Return the (x, y) coordinate for the center point of the cell that contains the specified text.  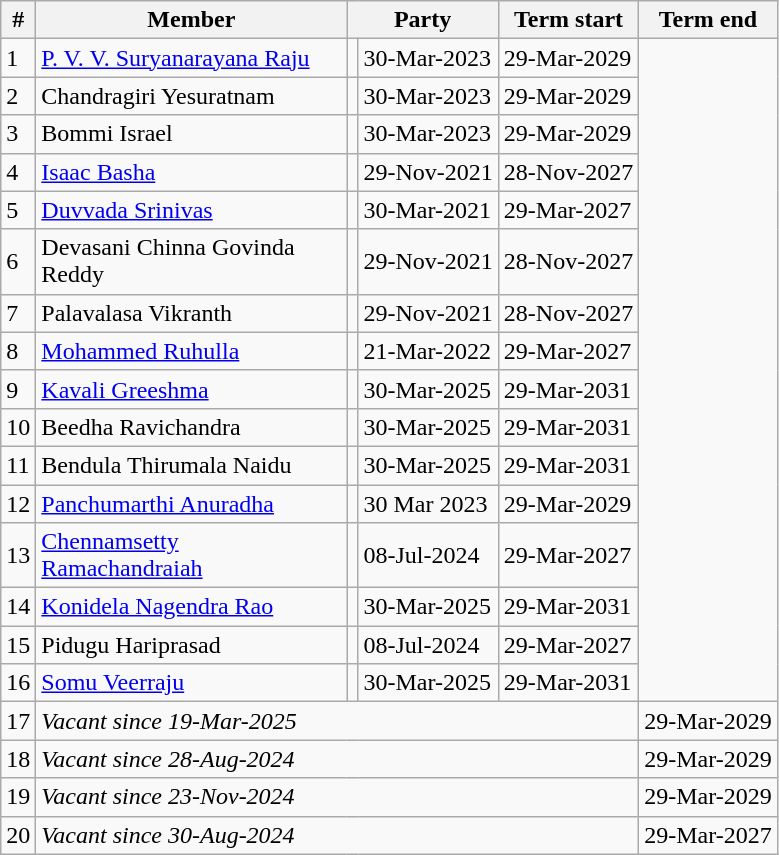
2 (18, 96)
Beedha Ravichandra (192, 427)
Vacant since 28-Aug-2024 (338, 759)
Panchumarthi Anuradha (192, 503)
Palavalasa Vikranth (192, 313)
20 (18, 835)
18 (18, 759)
Duvvada Srinivas (192, 210)
16 (18, 683)
Devasani Chinna Govinda Reddy (192, 262)
17 (18, 721)
6 (18, 262)
30 Mar 2023 (428, 503)
Kavali Greeshma (192, 389)
15 (18, 645)
1 (18, 58)
P. V. V. Suryanarayana Raju (192, 58)
Chandragiri Yesuratnam (192, 96)
4 (18, 172)
Term start (568, 20)
Chennamsetty Ramachandraiah (192, 556)
10 (18, 427)
Vacant since 19-Mar-2025 (338, 721)
13 (18, 556)
Member (192, 20)
19 (18, 797)
14 (18, 607)
5 (18, 210)
12 (18, 503)
Mohammed Ruhulla (192, 351)
Bendula Thirumala Naidu (192, 465)
Pidugu Hariprasad (192, 645)
Isaac Basha (192, 172)
Konidela Nagendra Rao (192, 607)
8 (18, 351)
3 (18, 134)
30-Mar-2021 (428, 210)
Vacant since 23-Nov-2024 (338, 797)
# (18, 20)
Somu Veerraju (192, 683)
9 (18, 389)
Vacant since 30-Aug-2024 (338, 835)
Party (422, 20)
21-Mar-2022 (428, 351)
7 (18, 313)
11 (18, 465)
Bommi Israel (192, 134)
Term end (708, 20)
